Extract the (X, Y) coordinate from the center of the cell holding the provided text.  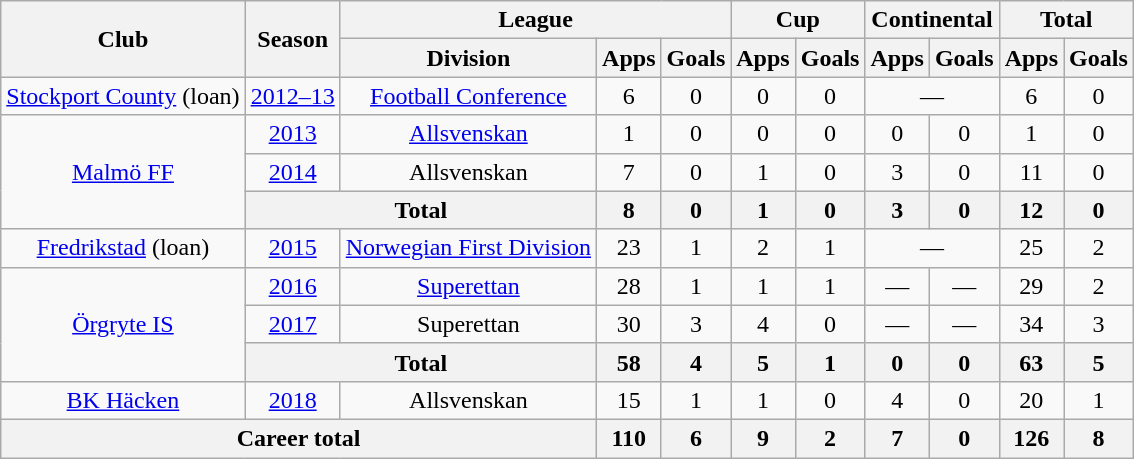
63 (1031, 362)
15 (629, 400)
Fredrikstad (loan) (123, 248)
9 (763, 438)
2013 (292, 134)
Norwegian First Division (468, 248)
Cup (798, 20)
110 (629, 438)
25 (1031, 248)
12 (1031, 210)
League (536, 20)
2015 (292, 248)
58 (629, 362)
29 (1031, 286)
28 (629, 286)
Stockport County (loan) (123, 96)
11 (1031, 172)
30 (629, 324)
20 (1031, 400)
23 (629, 248)
Football Conference (468, 96)
Club (123, 39)
2018 (292, 400)
Malmö FF (123, 172)
2014 (292, 172)
126 (1031, 438)
2012–13 (292, 96)
Örgryte IS (123, 324)
2017 (292, 324)
2016 (292, 286)
Season (292, 39)
34 (1031, 324)
Continental (932, 20)
Division (468, 58)
BK Häcken (123, 400)
Career total (299, 438)
